Locate the cell with the specified text and output its [x, y] center coordinate. 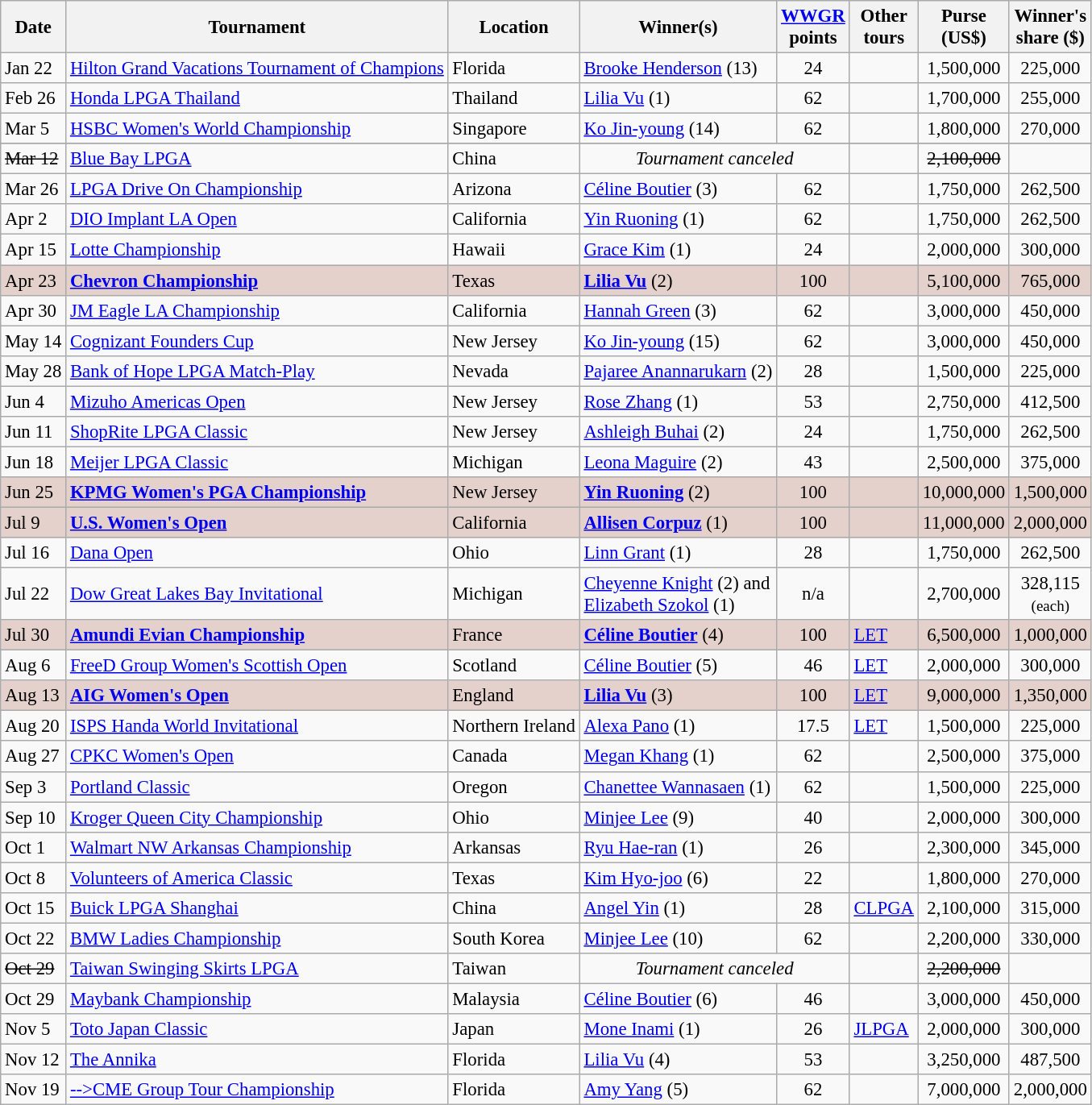
Ko Jin-young (14) [679, 129]
Oct 22 [34, 938]
HSBC Women's World Championship [257, 129]
Oct 1 [34, 847]
Lilia Vu (2) [679, 280]
Céline Boutier (6) [679, 999]
255,000 [1050, 98]
Lilia Vu (4) [679, 1060]
Amy Yang (5) [679, 1090]
345,000 [1050, 847]
Purse(US$) [964, 27]
22 [813, 878]
Dow Great Lakes Bay Invitational [257, 595]
Kim Hyo-joo (6) [679, 878]
Yin Ruoning (1) [679, 220]
Date [34, 27]
Sep 10 [34, 817]
Pajaree Anannarukarn (2) [679, 371]
Thailand [514, 98]
May 28 [34, 371]
DIO Implant LA Open [257, 220]
Tournament [257, 27]
Mar 12 [34, 159]
Japan [514, 1029]
Nov 19 [34, 1090]
Jul 16 [34, 553]
South Korea [514, 938]
Othertours [883, 27]
Amundi Evian Championship [257, 635]
Oregon [514, 787]
Ashleigh Buhai (2) [679, 432]
The Annika [257, 1060]
Allisen Corpuz (1) [679, 522]
JLPGA [883, 1029]
Nevada [514, 371]
765,000 [1050, 280]
2,750,000 [964, 401]
412,500 [1050, 401]
Taiwan [514, 969]
11,000,000 [964, 522]
Chanettee Wannasaen (1) [679, 787]
Alexa Pano (1) [679, 726]
Apr 23 [34, 280]
CLPGA [883, 908]
Toto Japan Classic [257, 1029]
Feb 26 [34, 98]
Céline Boutier (5) [679, 666]
Jan 22 [34, 69]
Minjee Lee (10) [679, 938]
Lotte Championship [257, 250]
KPMG Women's PGA Championship [257, 492]
Blue Bay LPGA [257, 159]
Mizuho Americas Open [257, 401]
Jul 22 [34, 595]
Dana Open [257, 553]
Grace Kim (1) [679, 250]
-->CME Group Tour Championship [257, 1090]
Lilia Vu (1) [679, 98]
Mar 26 [34, 189]
Arizona [514, 189]
Winner(s) [679, 27]
Apr 30 [34, 310]
Kroger Queen City Championship [257, 817]
Hannah Green (3) [679, 310]
Jul 9 [34, 522]
Arkansas [514, 847]
487,500 [1050, 1060]
Scotland [514, 666]
Jun 4 [34, 401]
Minjee Lee (9) [679, 817]
France [514, 635]
Aug 6 [34, 666]
Apr 2 [34, 220]
Céline Boutier (3) [679, 189]
2,700,000 [964, 595]
9,000,000 [964, 696]
Bank of Hope LPGA Match-Play [257, 371]
Jun 25 [34, 492]
Northern Ireland [514, 726]
7,000,000 [964, 1090]
AIG Women's Open [257, 696]
WWGRpoints [813, 27]
Maybank Championship [257, 999]
Hawaii [514, 250]
Leona Maguire (2) [679, 462]
England [514, 696]
Winner'sshare ($) [1050, 27]
Yin Ruoning (2) [679, 492]
Aug 27 [34, 757]
Linn Grant (1) [679, 553]
BMW Ladies Championship [257, 938]
Canada [514, 757]
43 [813, 462]
Hilton Grand Vacations Tournament of Champions [257, 69]
Mar 5 [34, 129]
Oct 15 [34, 908]
CPKC Women's Open [257, 757]
Cognizant Founders Cup [257, 341]
Lilia Vu (3) [679, 696]
Nov 12 [34, 1060]
Ryu Hae-ran (1) [679, 847]
Oct 8 [34, 878]
Megan Khang (1) [679, 757]
1,350,000 [1050, 696]
Cheyenne Knight (2) and Elizabeth Szokol (1) [679, 595]
Portland Classic [257, 787]
Meijer LPGA Classic [257, 462]
Singapore [514, 129]
2,300,000 [964, 847]
Aug 13 [34, 696]
328,115(each) [1050, 595]
Jun 11 [34, 432]
May 14 [34, 341]
LPGA Drive On Championship [257, 189]
Jul 30 [34, 635]
JM Eagle LA Championship [257, 310]
U.S. Women's Open [257, 522]
Taiwan Swinging Skirts LPGA [257, 969]
Jun 18 [34, 462]
Rose Zhang (1) [679, 401]
n/a [813, 595]
315,000 [1050, 908]
Malaysia [514, 999]
Apr 15 [34, 250]
ShopRite LPGA Classic [257, 432]
Volunteers of America Classic [257, 878]
Aug 20 [34, 726]
Nov 5 [34, 1029]
Walmart NW Arkansas Championship [257, 847]
Brooke Henderson (13) [679, 69]
10,000,000 [964, 492]
Honda LPGA Thailand [257, 98]
Buick LPGA Shanghai [257, 908]
Mone Inami (1) [679, 1029]
FreeD Group Women's Scottish Open [257, 666]
1,700,000 [964, 98]
6,500,000 [964, 635]
5,100,000 [964, 280]
17.5 [813, 726]
Angel Yin (1) [679, 908]
ISPS Handa World Invitational [257, 726]
Ko Jin-young (15) [679, 341]
40 [813, 817]
330,000 [1050, 938]
Location [514, 27]
Sep 3 [34, 787]
1,000,000 [1050, 635]
3,250,000 [964, 1060]
Céline Boutier (4) [679, 635]
Chevron Championship [257, 280]
